Extract the (x, y) coordinate from the center of the cell holding the provided text.  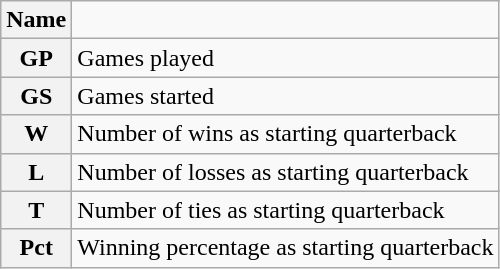
Number of ties as starting quarterback (286, 210)
Games played (286, 58)
Winning percentage as starting quarterback (286, 248)
Number of losses as starting quarterback (286, 172)
GS (36, 96)
Games started (286, 96)
Pct (36, 248)
L (36, 172)
GP (36, 58)
Number of wins as starting quarterback (286, 134)
W (36, 134)
Name (36, 20)
T (36, 210)
